Return [x, y] of the center of cell containing provided text 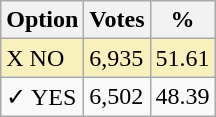
51.61 [182, 58]
6,935 [117, 58]
X NO [42, 58]
Option [42, 20]
✓ YES [42, 97]
6,502 [117, 97]
48.39 [182, 97]
% [182, 20]
Votes [117, 20]
